Find where the given text appears and provide that cell's center as (x, y) coordinate. 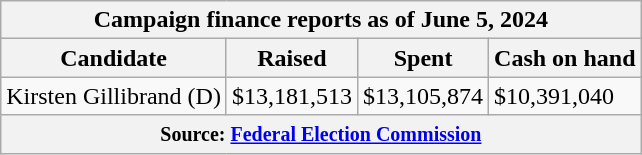
Spent (422, 58)
$13,181,513 (292, 96)
$13,105,874 (422, 96)
Raised (292, 58)
Campaign finance reports as of June 5, 2024 (321, 20)
Kirsten Gillibrand (D) (114, 96)
Candidate (114, 58)
Source: Federal Election Commission (321, 134)
Cash on hand (565, 58)
$10,391,040 (565, 96)
